Identify which cell holds the provided text, then report its (X, Y) central coordinate. 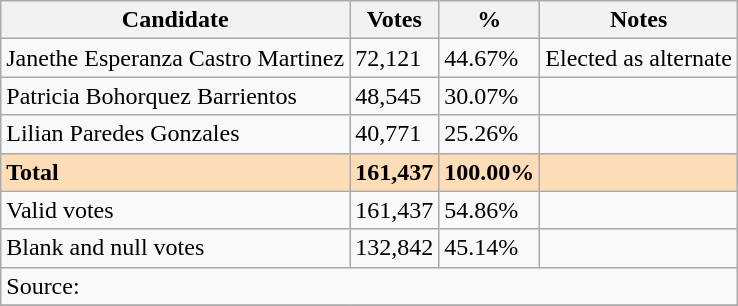
30.07% (490, 96)
132,842 (394, 248)
100.00% (490, 172)
Votes (394, 20)
Valid votes (176, 210)
Blank and null votes (176, 248)
% (490, 20)
Total (176, 172)
45.14% (490, 248)
72,121 (394, 58)
Elected as alternate (639, 58)
Janethe Esperanza Castro Martinez (176, 58)
48,545 (394, 96)
Notes (639, 20)
Lilian Paredes Gonzales (176, 134)
Source: (370, 286)
54.86% (490, 210)
40,771 (394, 134)
44.67% (490, 58)
Candidate (176, 20)
Patricia Bohorquez Barrientos (176, 96)
25.26% (490, 134)
